Determine the (X, Y) coordinate at the center of the cell enclosing the given text.  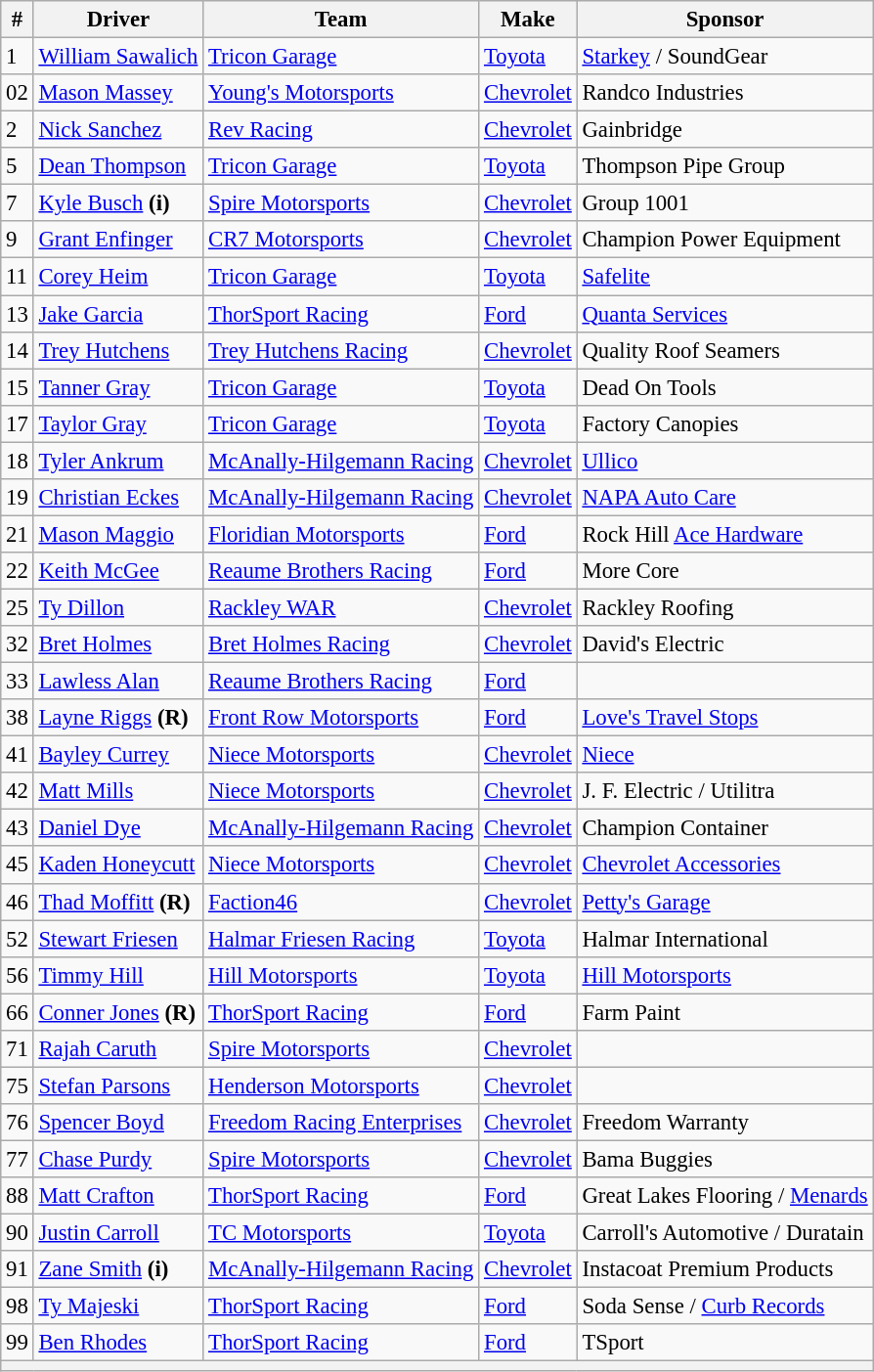
Henderson Motorsports (341, 1085)
Bama Buggies (725, 1159)
Thompson Pipe Group (725, 166)
Layne Riggs (R) (118, 718)
Faction46 (341, 902)
98 (18, 1306)
17 (18, 423)
21 (18, 534)
Mason Maggio (118, 534)
41 (18, 755)
Jake Garcia (118, 314)
99 (18, 1343)
J. F. Electric / Utilitra (725, 791)
13 (18, 314)
NAPA Auto Care (725, 498)
Niece (725, 755)
Justin Carroll (118, 1233)
Petty's Garage (725, 902)
Rock Hill Ace Hardware (725, 534)
Trey Hutchens (118, 350)
15 (18, 387)
David's Electric (725, 644)
Safelite (725, 277)
Halmar International (725, 939)
22 (18, 571)
Ullico (725, 461)
5 (18, 166)
Gainbridge (725, 130)
2 (18, 130)
Bret Holmes (118, 644)
# (18, 20)
Kyle Busch (i) (118, 203)
Stewart Friesen (118, 939)
Farm Paint (725, 1012)
45 (18, 865)
88 (18, 1196)
Halmar Friesen Racing (341, 939)
Make (528, 20)
14 (18, 350)
Mason Massey (118, 93)
CR7 Motorsports (341, 240)
Bret Holmes Racing (341, 644)
91 (18, 1269)
25 (18, 607)
Bayley Currey (118, 755)
Rajah Caruth (118, 1049)
52 (18, 939)
33 (18, 682)
Randco Industries (725, 93)
Spencer Boyd (118, 1123)
7 (18, 203)
90 (18, 1233)
Champion Container (725, 828)
Tyler Ankrum (118, 461)
William Sawalich (118, 57)
11 (18, 277)
Carroll's Automotive / Duratain (725, 1233)
Stefan Parsons (118, 1085)
32 (18, 644)
More Core (725, 571)
Rev Racing (341, 130)
Kaden Honeycutt (118, 865)
77 (18, 1159)
56 (18, 975)
Dean Thompson (118, 166)
Young's Motorsports (341, 93)
Front Row Motorsports (341, 718)
Grant Enfinger (118, 240)
Floridian Motorsports (341, 534)
46 (18, 902)
Ty Dillon (118, 607)
1 (18, 57)
TC Motorsports (341, 1233)
Corey Heim (118, 277)
TSport (725, 1343)
Matt Crafton (118, 1196)
42 (18, 791)
Chase Purdy (118, 1159)
Thad Moffitt (R) (118, 902)
38 (18, 718)
76 (18, 1123)
Factory Canopies (725, 423)
43 (18, 828)
Group 1001 (725, 203)
Nick Sanchez (118, 130)
Keith McGee (118, 571)
Conner Jones (R) (118, 1012)
Rackley WAR (341, 607)
Daniel Dye (118, 828)
Great Lakes Flooring / Menards (725, 1196)
Freedom Racing Enterprises (341, 1123)
Love's Travel Stops (725, 718)
19 (18, 498)
Driver (118, 20)
Soda Sense / Curb Records (725, 1306)
Chevrolet Accessories (725, 865)
Freedom Warranty (725, 1123)
9 (18, 240)
66 (18, 1012)
71 (18, 1049)
Quality Roof Seamers (725, 350)
Ty Majeski (118, 1306)
Rackley Roofing (725, 607)
Team (341, 20)
Matt Mills (118, 791)
Lawless Alan (118, 682)
Starkey / SoundGear (725, 57)
Christian Eckes (118, 498)
02 (18, 93)
Tanner Gray (118, 387)
18 (18, 461)
Sponsor (725, 20)
Zane Smith (i) (118, 1269)
Timmy Hill (118, 975)
Champion Power Equipment (725, 240)
Trey Hutchens Racing (341, 350)
Instacoat Premium Products (725, 1269)
Ben Rhodes (118, 1343)
Quanta Services (725, 314)
Taylor Gray (118, 423)
75 (18, 1085)
Dead On Tools (725, 387)
